Return (x, y) of the center of cell containing provided text 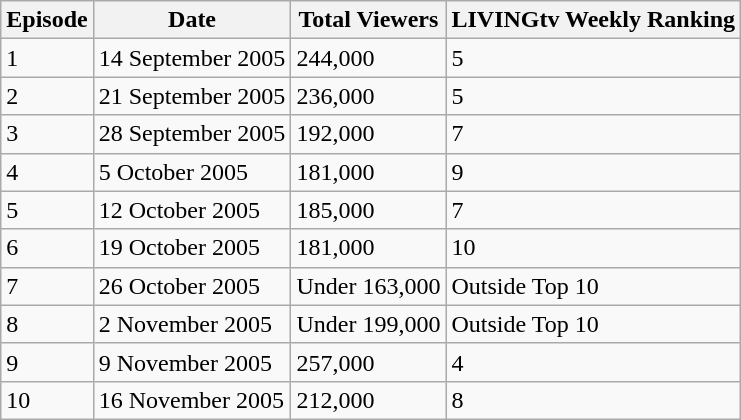
Date (192, 20)
28 September 2005 (192, 134)
5 October 2005 (192, 172)
3 (47, 134)
257,000 (368, 362)
Episode (47, 20)
2 (47, 96)
236,000 (368, 96)
21 September 2005 (192, 96)
Under 163,000 (368, 286)
1 (47, 58)
Total Viewers (368, 20)
Under 199,000 (368, 324)
LIVINGtv Weekly Ranking (594, 20)
19 October 2005 (192, 248)
212,000 (368, 400)
12 October 2005 (192, 210)
16 November 2005 (192, 400)
185,000 (368, 210)
26 October 2005 (192, 286)
6 (47, 248)
2 November 2005 (192, 324)
14 September 2005 (192, 58)
9 November 2005 (192, 362)
244,000 (368, 58)
192,000 (368, 134)
